Search for the cell housing the specified text and yield its (x, y) center coordinate. 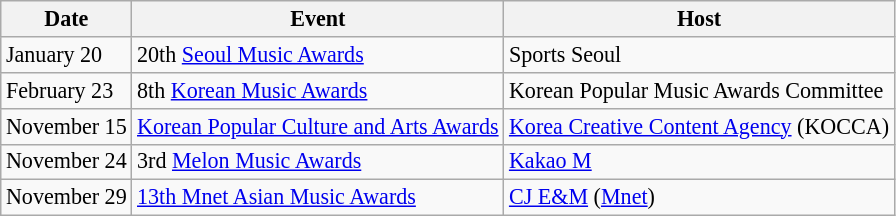
Korean Popular Music Awards Committee (699, 90)
13th Mnet Asian Music Awards (318, 198)
November 15 (66, 126)
Sports Seoul (699, 54)
February 23 (66, 90)
November 29 (66, 198)
January 20 (66, 54)
8th Korean Music Awards (318, 90)
November 24 (66, 162)
Korea Creative Content Agency (KOCCA) (699, 126)
Korean Popular Culture and Arts Awards (318, 126)
20th Seoul Music Awards (318, 54)
Kakao M (699, 162)
3rd Melon Music Awards (318, 162)
Host (699, 18)
CJ E&M (Mnet) (699, 198)
Event (318, 18)
Date (66, 18)
